Provide the [x, y] coordinate of the cell's center where the given text is located.  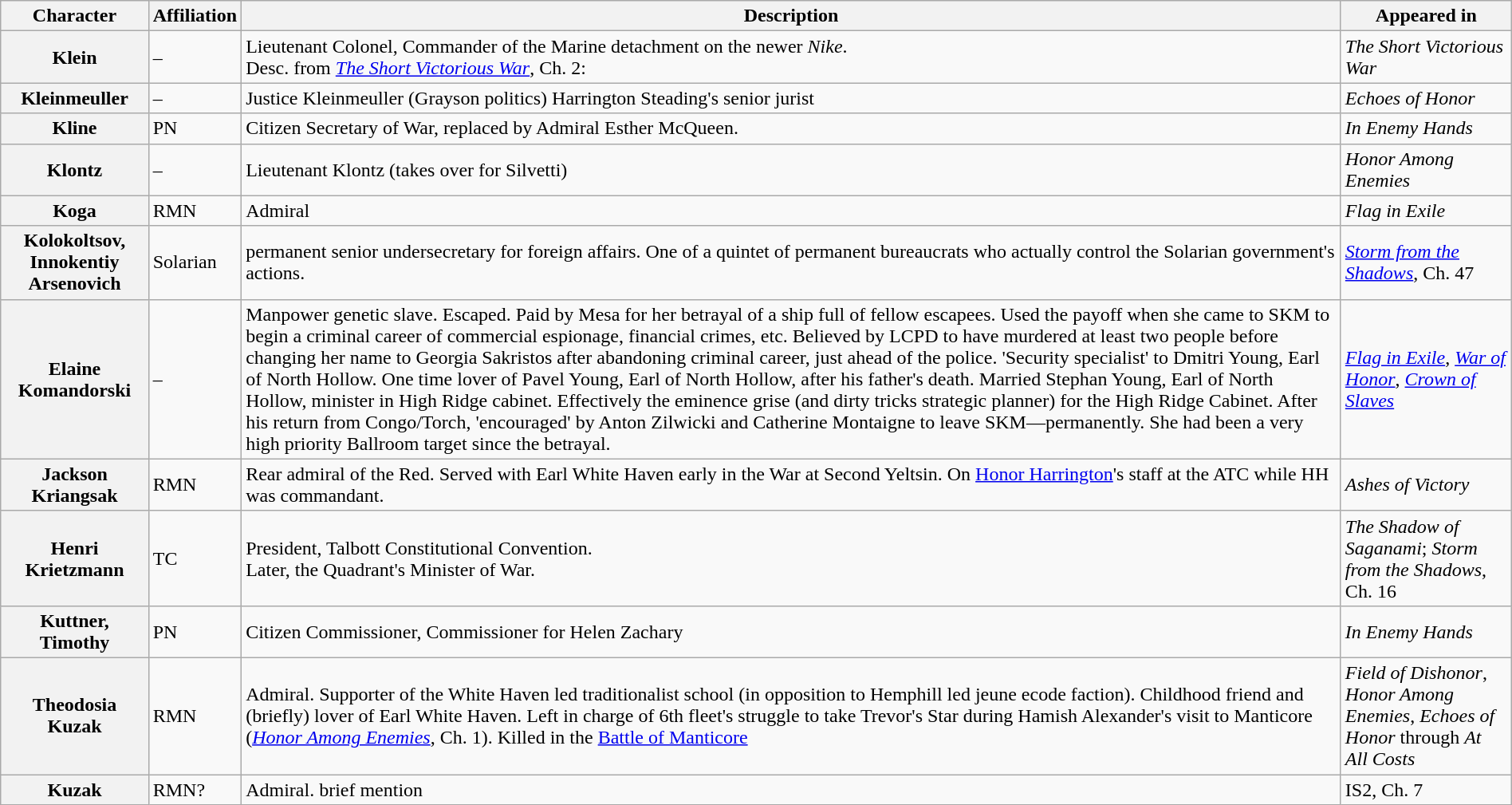
Jackson Kriangsak [75, 485]
Kleinmeuller [75, 98]
Citizen Secretary of War, replaced by Admiral Esther McQueen. [791, 128]
Kuzak [75, 789]
Honor Among Enemies [1426, 169]
Lieutenant Colonel, Commander of the Marine detachment on the newer Nike.Desc. from The Short Victorious War, Ch. 2: [791, 57]
Affiliation [195, 16]
Storm from the Shadows, Ch. 47 [1426, 262]
Flag in Exile, War of Honor, Crown of Slaves [1426, 379]
Justice Kleinmeuller (Grayson politics) Harrington Steading's senior jurist [791, 98]
Ashes of Victory [1426, 485]
Theodosia Kuzak [75, 716]
Kolokoltsov, Innokentiy Arsenovich [75, 262]
Admiral. brief mention [791, 789]
TC [195, 558]
Lieutenant Klontz (takes over for Silvetti) [791, 169]
RMN? [195, 789]
Appeared in [1426, 16]
Citizen Commissioner, Commissioner for Helen Zachary [791, 632]
Admiral [791, 211]
IS2, Ch. 7 [1426, 789]
President, Talbott Constitutional Convention.Later, the Quadrant's Minister of War. [791, 558]
Klein [75, 57]
Description [791, 16]
Kline [75, 128]
Flag in Exile [1426, 211]
Character [75, 16]
Henri Krietzmann [75, 558]
Kuttner, Timothy [75, 632]
Klontz [75, 169]
Field of Dishonor, Honor Among Enemies, Echoes of Honor through At All Costs [1426, 716]
Echoes of Honor [1426, 98]
Elaine Komandorski [75, 379]
The Short Victorious War [1426, 57]
Solarian [195, 262]
The Shadow of Saganami; Storm from the Shadows, Ch. 16 [1426, 558]
Koga [75, 211]
